Extract the [x, y] coordinate from the center of the cell holding the provided text.  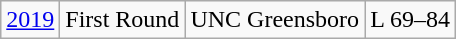
L 69–84 [410, 20]
UNC Greensboro [275, 20]
2019 [30, 20]
First Round [122, 20]
